Find where the given text appears and provide that cell's center as [X, Y] coordinate. 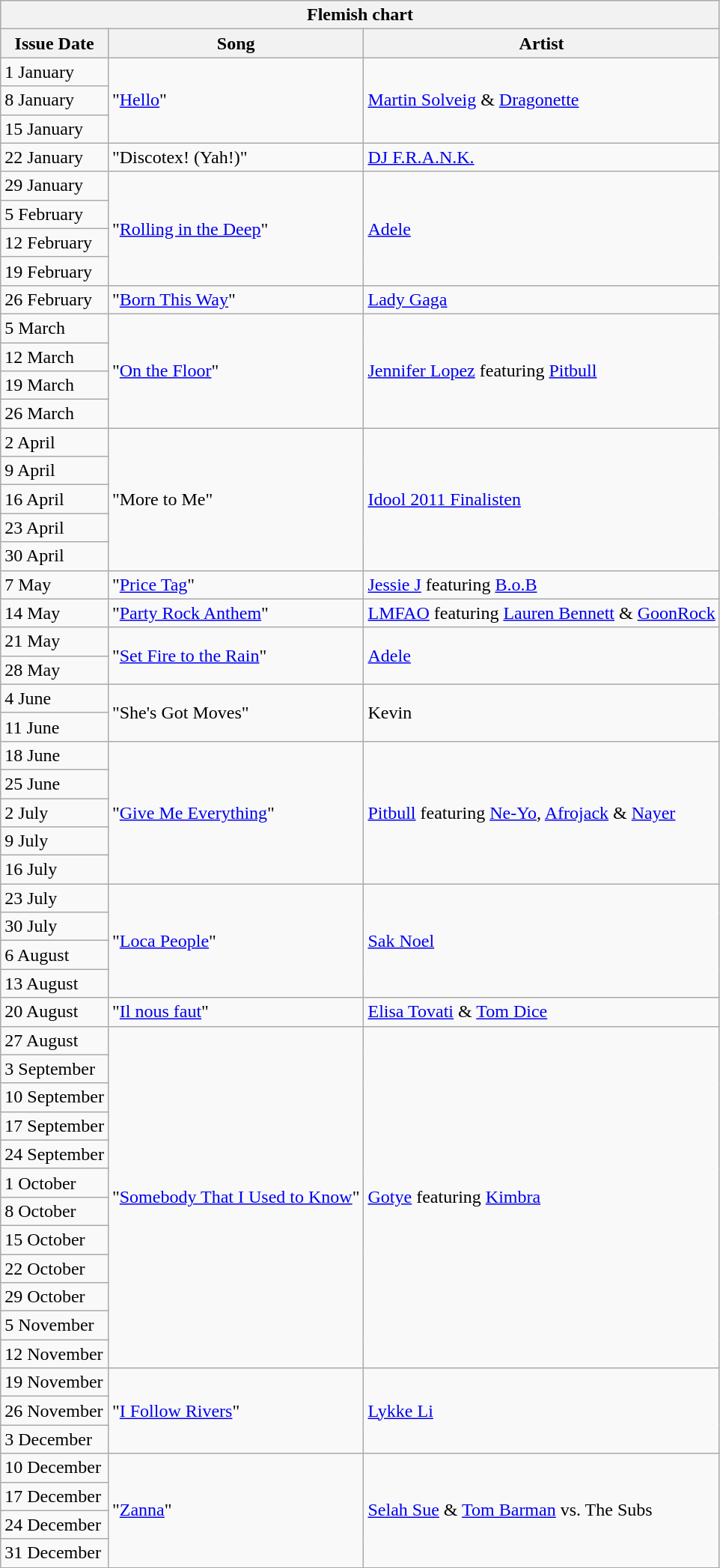
"Born This Way" [236, 299]
LMFAO featuring Lauren Bennett & GoonRock [542, 613]
8 October [55, 1211]
"Rolling in the Deep" [236, 228]
19 November [55, 1382]
29 January [55, 186]
DJ F.R.A.N.K. [542, 157]
Martin Solveig & Dragonette [542, 100]
20 August [55, 1012]
"I Follow Rivers" [236, 1411]
3 September [55, 1069]
5 November [55, 1326]
10 December [55, 1468]
30 July [55, 927]
24 September [55, 1154]
"Party Rock Anthem" [236, 613]
15 January [55, 129]
12 November [55, 1354]
8 January [55, 100]
Artist [542, 43]
7 May [55, 585]
11 June [55, 727]
Kevin [542, 713]
5 March [55, 328]
15 October [55, 1239]
Song [236, 43]
17 December [55, 1496]
19 March [55, 385]
2 April [55, 442]
22 October [55, 1269]
31 December [55, 1553]
18 June [55, 755]
26 February [55, 299]
12 March [55, 357]
9 July [55, 841]
"Set Fire to the Rain" [236, 656]
6 August [55, 955]
21 May [55, 641]
"On the Floor" [236, 370]
1 January [55, 72]
29 October [55, 1297]
17 September [55, 1126]
26 November [55, 1411]
"Somebody That I Used to Know" [236, 1198]
24 December [55, 1525]
Issue Date [55, 43]
5 February [55, 214]
"Loca People" [236, 941]
16 July [55, 870]
Gotye featuring Kimbra [542, 1198]
27 August [55, 1040]
Lady Gaga [542, 299]
Elisa Tovati & Tom Dice [542, 1012]
10 September [55, 1097]
Lykke Li [542, 1411]
30 April [55, 556]
25 June [55, 784]
22 January [55, 157]
3 December [55, 1439]
23 July [55, 898]
4 June [55, 698]
"Price Tag" [236, 585]
1 October [55, 1183]
Flemish chart [360, 15]
Pitbull featuring Ne-Yo, Afrojack & Nayer [542, 812]
"Zanna" [236, 1510]
12 February [55, 242]
"Il nous faut" [236, 1012]
9 April [55, 471]
19 February [55, 271]
26 March [55, 414]
Selah Sue & Tom Barman vs. The Subs [542, 1510]
"Give Me Everything" [236, 812]
"Discotex! (Yah!)" [236, 157]
"More to Me" [236, 499]
28 May [55, 670]
14 May [55, 613]
Jessie J featuring B.o.B [542, 585]
23 April [55, 528]
Idool 2011 Finalisten [542, 499]
"Hello" [236, 100]
Sak Noel [542, 941]
2 July [55, 812]
16 April [55, 499]
13 August [55, 983]
"She's Got Moves" [236, 713]
Jennifer Lopez featuring Pitbull [542, 370]
